Capture the cell that displays the provided text and extract its [X, Y] central coordinate. 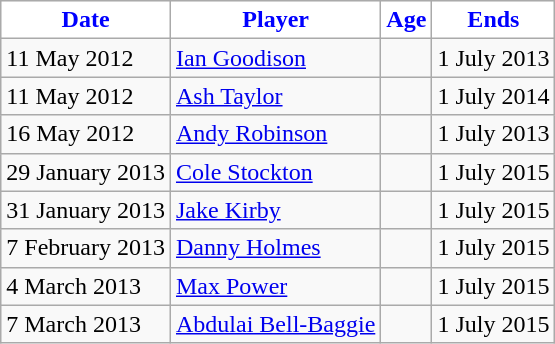
Date [86, 20]
Cole Stockton [275, 172]
Player [275, 20]
16 May 2012 [86, 134]
Ash Taylor [275, 96]
Ends [494, 20]
7 March 2013 [86, 324]
31 January 2013 [86, 210]
1 July 2014 [494, 96]
29 January 2013 [86, 172]
4 March 2013 [86, 286]
Max Power [275, 286]
Andy Robinson [275, 134]
Age [406, 20]
Jake Kirby [275, 210]
Danny Holmes [275, 248]
Abdulai Bell-Baggie [275, 324]
7 February 2013 [86, 248]
Ian Goodison [275, 58]
